Pinpoint the cell where the given text exists, returning its (X, Y) midpoint coordinate. 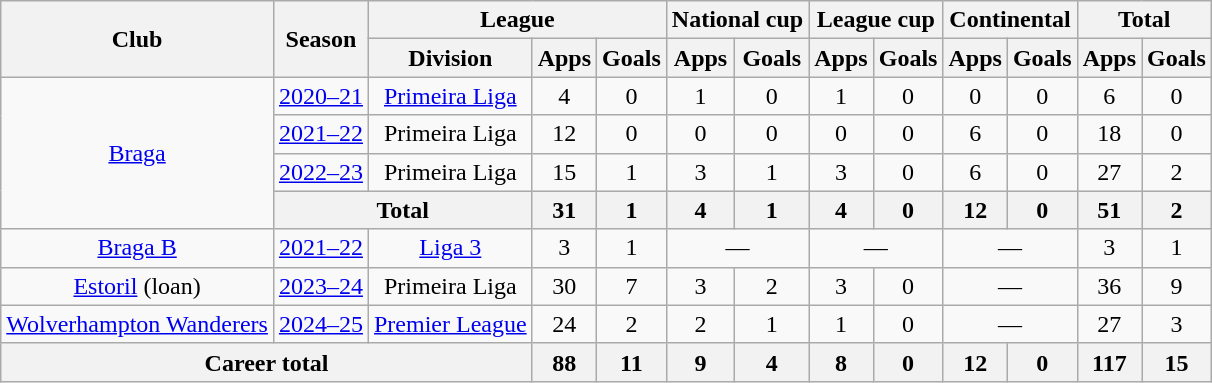
8 (841, 362)
11 (632, 362)
League cup (876, 20)
117 (1109, 362)
Club (138, 39)
30 (564, 286)
Wolverhampton Wanderers (138, 324)
24 (564, 324)
Division (450, 58)
2020–21 (320, 96)
League (517, 20)
Premier League (450, 324)
18 (1109, 134)
Braga (138, 153)
88 (564, 362)
Season (320, 39)
36 (1109, 286)
Estoril (loan) (138, 286)
51 (1109, 210)
Career total (266, 362)
Liga 3 (450, 248)
2022–23 (320, 172)
Braga B (138, 248)
2024–25 (320, 324)
7 (632, 286)
2023–24 (320, 286)
Continental (1010, 20)
National cup (737, 20)
31 (564, 210)
